Capture the cell that displays the provided text and extract its (X, Y) central coordinate. 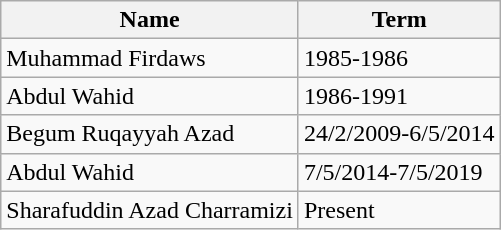
Name (150, 20)
Term (399, 20)
Sharafuddin Azad Charramizi (150, 210)
24/2/2009-6/5/2014 (399, 134)
1985-1986 (399, 58)
1986-1991 (399, 96)
Begum Ruqayyah Azad (150, 134)
Muhammad Firdaws (150, 58)
7/5/2014-7/5/2019 (399, 172)
Present (399, 210)
